Return the [x, y] coordinate for the center point of the cell that contains the specified text.  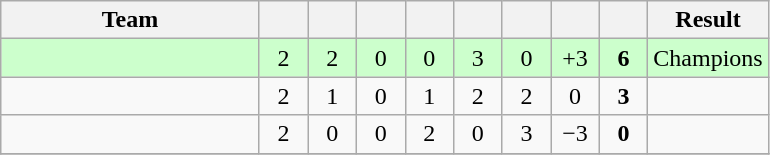
−3 [576, 134]
Result [708, 20]
Team [130, 20]
+3 [576, 58]
Champions [708, 58]
6 [624, 58]
